Find where the given text appears and provide that cell's center as [X, Y] coordinate. 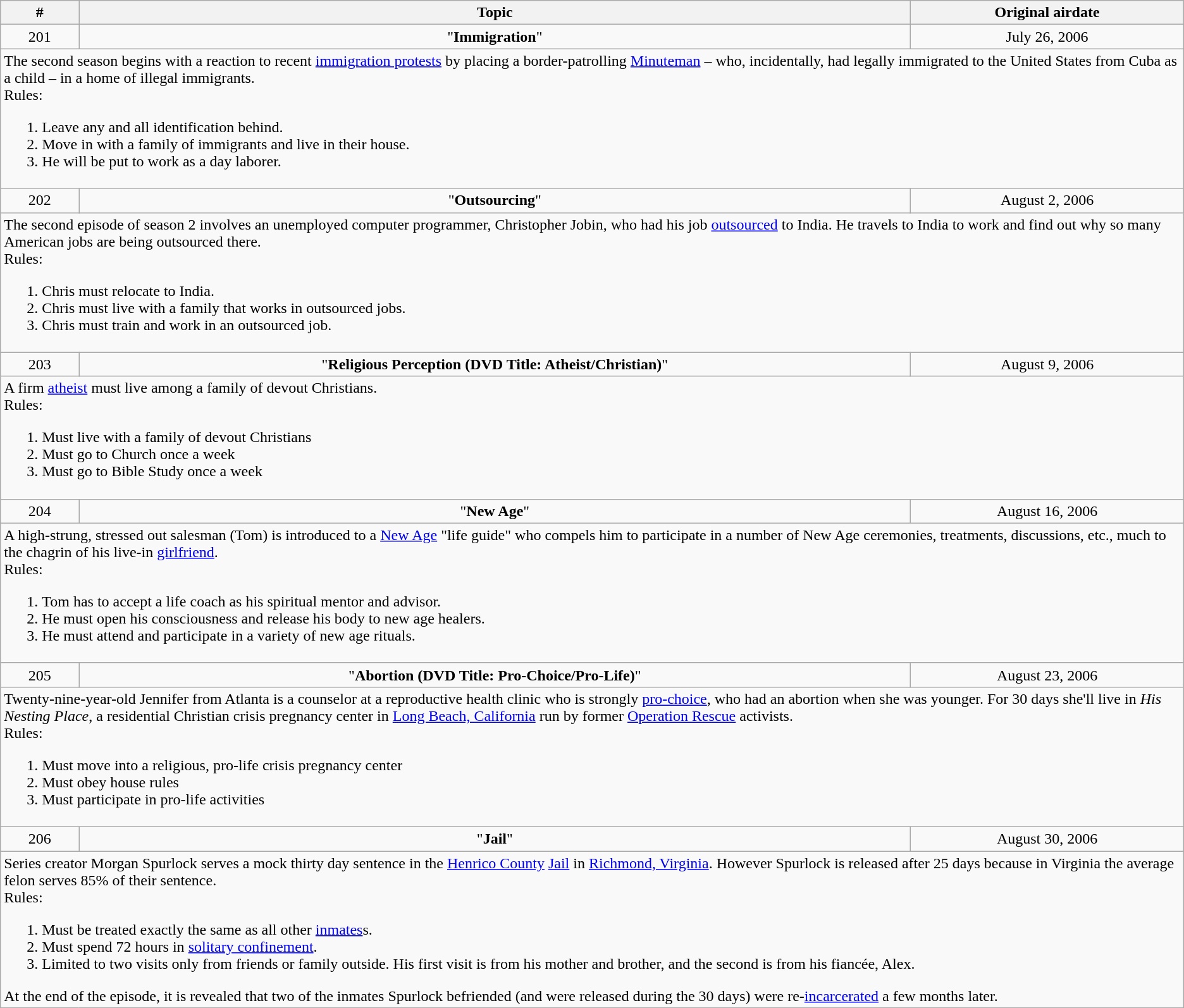
August 2, 2006 [1047, 200]
Topic [495, 13]
202 [40, 200]
201 [40, 37]
"Abortion (DVD Title: Pro-Choice/Pro-Life)" [495, 675]
July 26, 2006 [1047, 37]
"New Age" [495, 511]
"Jail" [495, 839]
206 [40, 839]
205 [40, 675]
203 [40, 364]
August 16, 2006 [1047, 511]
Original airdate [1047, 13]
August 23, 2006 [1047, 675]
204 [40, 511]
"Religious Perception (DVD Title: Atheist/Christian)" [495, 364]
August 9, 2006 [1047, 364]
August 30, 2006 [1047, 839]
# [40, 13]
"Immigration" [495, 37]
"Outsourcing" [495, 200]
